Find where the given text appears and provide that cell's center as [x, y] coordinate. 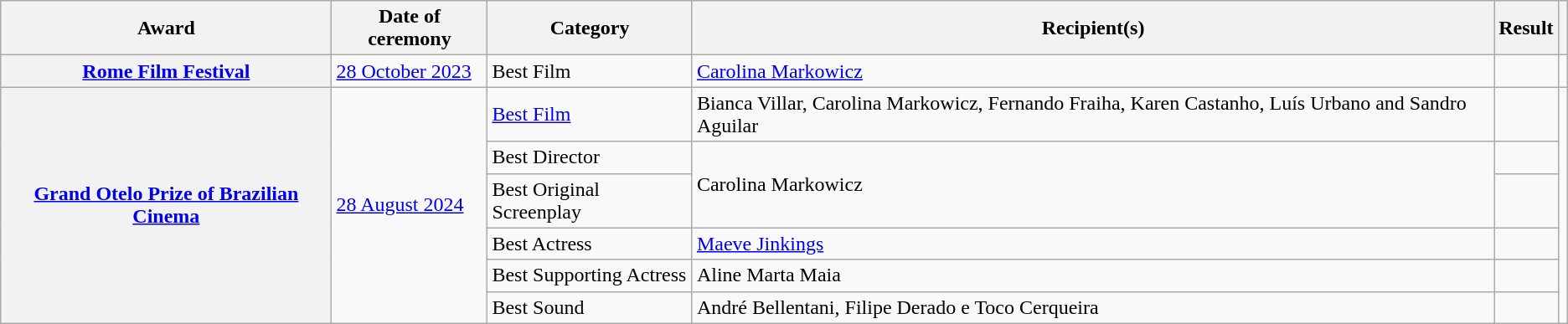
Best Actress [590, 244]
Rome Film Festival [166, 71]
André Bellentani, Filipe Derado e Toco Cerqueira [1092, 307]
Best Sound [590, 307]
Award [166, 28]
Best Original Screenplay [590, 201]
Best Supporting Actress [590, 275]
Grand Otelo Prize of Brazilian Cinema [166, 205]
Maeve Jinkings [1092, 244]
Bianca Villar, Carolina Markowicz, Fernando Fraiha, Karen Castanho, Luís Urbano and Sandro Aguilar [1092, 114]
Aline Marta Maia [1092, 275]
28 August 2024 [410, 205]
Category [590, 28]
Recipient(s) [1092, 28]
Date of ceremony [410, 28]
Result [1526, 28]
28 October 2023 [410, 71]
Best Director [590, 157]
